Find where the given text appears and provide that cell's center as (X, Y) coordinate. 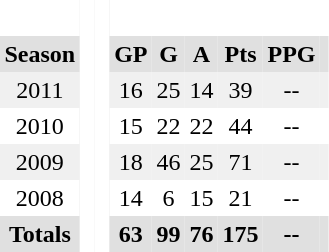
71 (240, 162)
6 (168, 198)
21 (240, 198)
A (202, 54)
2008 (40, 198)
G (168, 54)
16 (131, 90)
44 (240, 126)
2011 (40, 90)
18 (131, 162)
39 (240, 90)
Season (40, 54)
Pts (240, 54)
2009 (40, 162)
175 (240, 234)
2010 (40, 126)
99 (168, 234)
Totals (40, 234)
76 (202, 234)
PPG (292, 54)
46 (168, 162)
63 (131, 234)
GP (131, 54)
